From the cell containing the given text, extract its center point as [x, y] coordinate. 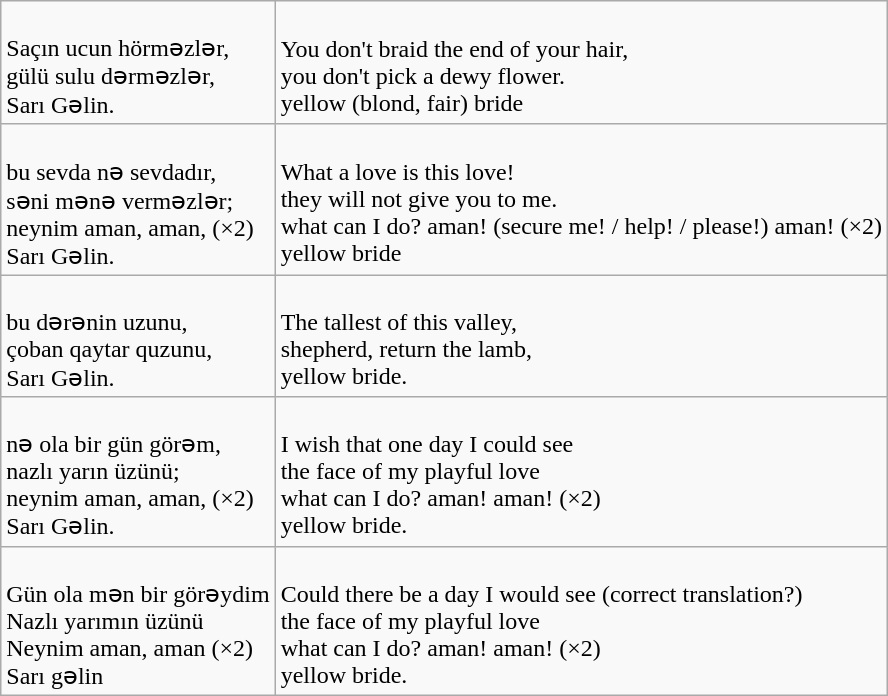
Saçın ucun hörməzlər, gülü sulu dərməzlər, Sarı Gəlin. [138, 63]
Gün ola mən bir görəydim Nazlı yarımın üzünü Neynim aman, aman (×2) Sarı gəlin [138, 620]
You don't braid the end of your hair, you don't pick a dewy flower. yellow (blond, fair) bride [581, 63]
The tallest of this valley, shepherd, return the lamb, yellow bride. [581, 336]
Could there be a day I would see (correct translation?) the face of my playful love what can I do? aman! aman! (×2) yellow bride. [581, 620]
bu dərənin uzunu, çoban qaytar quzunu, Sarı Gəlin. [138, 336]
nə ola bir gün görəm, nazlı yarın üzünü; neynim aman, aman, (×2) Sarı Gəlin. [138, 472]
What a love is this love! they will not give you to me. what can I do? aman! (secure me! / help! / please!) aman! (×2) yellow bride [581, 200]
I wish that one day I could see the face of my playful love what can I do? aman! aman! (×2) yellow bride. [581, 472]
bu sevda nə sevdadır, səni mənə verməzlər; neynim aman, aman, (×2) Sarı Gəlin. [138, 200]
